Determine the (x, y) coordinate at the center of the cell enclosing the given text.  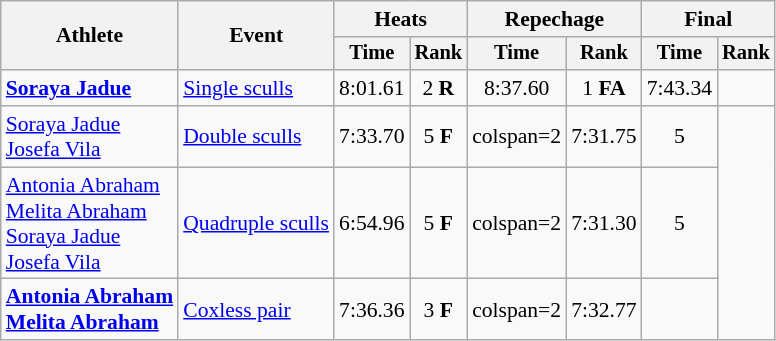
Athlete (90, 36)
3 F (439, 310)
8:37.60 (516, 88)
8:01.61 (372, 88)
Quadruple sculls (256, 223)
Event (256, 36)
7:33.70 (372, 136)
7:43.34 (680, 88)
7:32.77 (604, 310)
2 R (439, 88)
Antonia AbrahamMelita Abraham (90, 310)
Repechage (554, 19)
Final (708, 19)
7:31.75 (604, 136)
7:36.36 (372, 310)
Coxless pair (256, 310)
7:31.30 (604, 223)
Single sculls (256, 88)
Heats (400, 19)
Antonia AbrahamMelita AbrahamSoraya JadueJosefa Vila (90, 223)
Double sculls (256, 136)
1 FA (604, 88)
Soraya JadueJosefa Vila (90, 136)
6:54.96 (372, 223)
Soraya Jadue (90, 88)
